Search for the cell housing the specified text and yield its [X, Y] center coordinate. 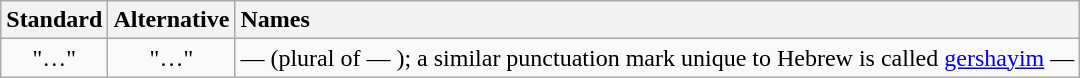
— (plural of — ); a similar punctuation mark unique to Hebrew is called gershayim — [658, 58]
Standard [54, 20]
Alternative [172, 20]
Names [658, 20]
